For the text-containing cell, return its midpoint in (X, Y) coordinate format. 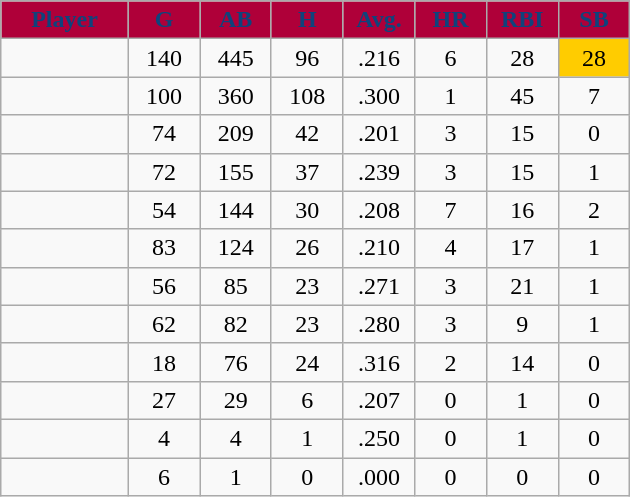
14 (522, 362)
.271 (379, 286)
155 (236, 172)
27 (164, 400)
.000 (379, 477)
42 (307, 134)
.207 (379, 400)
.201 (379, 134)
144 (236, 210)
62 (164, 324)
445 (236, 58)
209 (236, 134)
29 (236, 400)
.300 (379, 96)
17 (522, 248)
AB (236, 20)
100 (164, 96)
H (307, 20)
16 (522, 210)
26 (307, 248)
.208 (379, 210)
.280 (379, 324)
.216 (379, 58)
85 (236, 286)
54 (164, 210)
.239 (379, 172)
9 (522, 324)
108 (307, 96)
18 (164, 362)
360 (236, 96)
30 (307, 210)
56 (164, 286)
82 (236, 324)
Player (64, 20)
RBI (522, 20)
37 (307, 172)
72 (164, 172)
.250 (379, 438)
.210 (379, 248)
45 (522, 96)
.316 (379, 362)
124 (236, 248)
76 (236, 362)
HR (451, 20)
74 (164, 134)
21 (522, 286)
G (164, 20)
140 (164, 58)
24 (307, 362)
SB (594, 20)
96 (307, 58)
83 (164, 248)
Avg. (379, 20)
